Scan for the cell matching the given text and deliver its [x, y] coordinate at center. 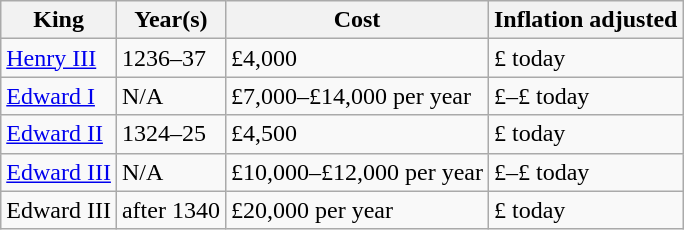
Cost [356, 20]
1324–25 [170, 134]
King [59, 20]
after 1340 [170, 210]
Henry III [59, 58]
£10,000–£12,000 per year [356, 172]
Edward I [59, 96]
Edward II [59, 134]
£20,000 per year [356, 210]
£4,500 [356, 134]
£4,000 [356, 58]
£7,000–£14,000 per year [356, 96]
Inflation adjusted [585, 20]
Year(s) [170, 20]
1236–37 [170, 58]
